Scan for the cell matching the given text and deliver its [x, y] coordinate at center. 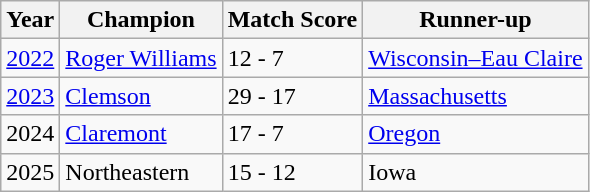
Claremont [141, 134]
Massachusetts [476, 96]
Match Score [292, 20]
Wisconsin–Eau Claire [476, 58]
15 - 12 [292, 172]
Runner-up [476, 20]
2024 [30, 134]
Year [30, 20]
Clemson [141, 96]
2022 [30, 58]
Northeastern [141, 172]
12 - 7 [292, 58]
17 - 7 [292, 134]
Oregon [476, 134]
29 - 17 [292, 96]
Roger Williams [141, 58]
Champion [141, 20]
2023 [30, 96]
Iowa [476, 172]
2025 [30, 172]
